Search for the cell housing the specified text and yield its (X, Y) center coordinate. 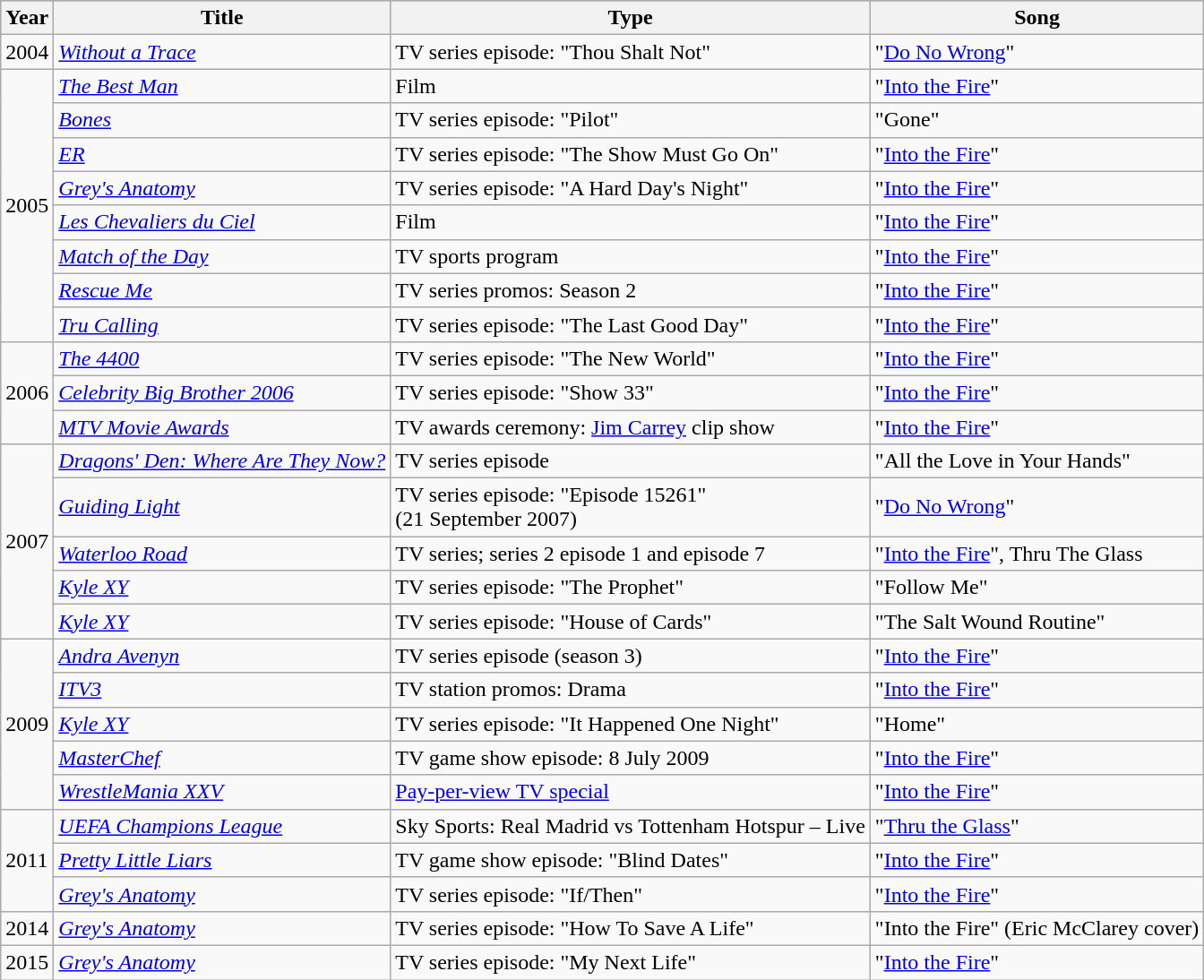
Waterloo Road (222, 554)
TV series episode: "House of Cards" (631, 622)
TV series; series 2 episode 1 and episode 7 (631, 554)
2005 (27, 205)
2009 (27, 724)
MasterChef (222, 758)
Guiding Light (222, 507)
Tru Calling (222, 324)
"All the Love in Your Hands" (1037, 461)
Type (631, 18)
Celebrity Big Brother 2006 (222, 392)
Rescue Me (222, 290)
TV series episode: "The Last Good Day" (631, 324)
Sky Sports: Real Madrid vs Tottenham Hotspur – Live (631, 826)
UEFA Champions League (222, 826)
TV game show episode: "Blind Dates" (631, 860)
TV series episode: "Thou Shalt Not" (631, 52)
"Thru the Glass" (1037, 826)
TV series episode: "The New World" (631, 358)
TV series promos: Season 2 (631, 290)
TV series episode: "Pilot" (631, 120)
ER (222, 154)
TV series episode: "It Happened One Night" (631, 724)
TV series episode: "How To Save A Life" (631, 928)
The 4400 (222, 358)
"Home" (1037, 724)
TV station promos: Drama (631, 690)
Dragons' Den: Where Are They Now? (222, 461)
TV series episode: "My Next Life" (631, 962)
WrestleMania XXV (222, 792)
Song (1037, 18)
Without a Trace (222, 52)
Pretty Little Liars (222, 860)
TV series episode: "Show 33" (631, 392)
TV series episode (631, 461)
ITV3 (222, 690)
MTV Movie Awards (222, 427)
"Into the Fire", Thru The Glass (1037, 554)
Match of the Day (222, 256)
"Into the Fire" (Eric McClarey cover) (1037, 928)
TV series episode (season 3) (631, 656)
"Follow Me" (1037, 588)
Title (222, 18)
The Best Man (222, 86)
TV series episode: "The Prophet" (631, 588)
Year (27, 18)
2004 (27, 52)
TV series episode: "If/Then" (631, 894)
TV game show episode: 8 July 2009 (631, 758)
Andra Avenyn (222, 656)
TV series episode: "Episode 15261" (21 September 2007) (631, 507)
"The Salt Wound Routine" (1037, 622)
2006 (27, 392)
Les Chevaliers du Ciel (222, 222)
2007 (27, 541)
TV awards ceremony: Jim Carrey clip show (631, 427)
2014 (27, 928)
TV series episode: "The Show Must Go On" (631, 154)
TV series episode: "A Hard Day's Night" (631, 188)
TV sports program (631, 256)
Bones (222, 120)
2011 (27, 860)
2015 (27, 962)
"Gone" (1037, 120)
Pay-per-view TV special (631, 792)
